Locate the cell with the specified text and output its (x, y) center coordinate. 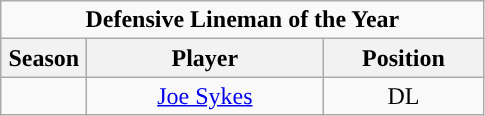
Joe Sykes (205, 96)
Player (205, 58)
Season (44, 58)
Defensive Lineman of the Year (242, 20)
Position (404, 58)
DL (404, 96)
